Return the (x, y) coordinate for the center point of the cell that contains the specified text.  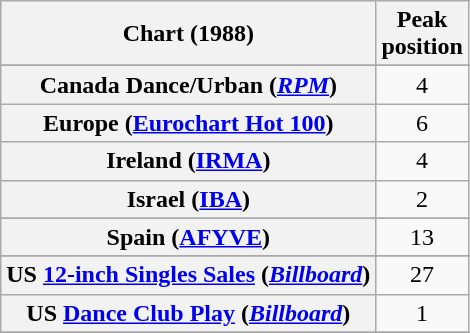
US Dance Club Play (Billboard) (188, 313)
Europe (Eurochart Hot 100) (188, 123)
27 (422, 275)
US 12-inch Singles Sales (Billboard) (188, 275)
6 (422, 123)
2 (422, 199)
1 (422, 313)
Canada Dance/Urban (RPM) (188, 85)
Spain (AFYVE) (188, 237)
Chart (1988) (188, 34)
Ireland (IRMA) (188, 161)
13 (422, 237)
Peakposition (422, 34)
Israel (IBA) (188, 199)
